Search for the cell housing the specified text and yield its (x, y) center coordinate. 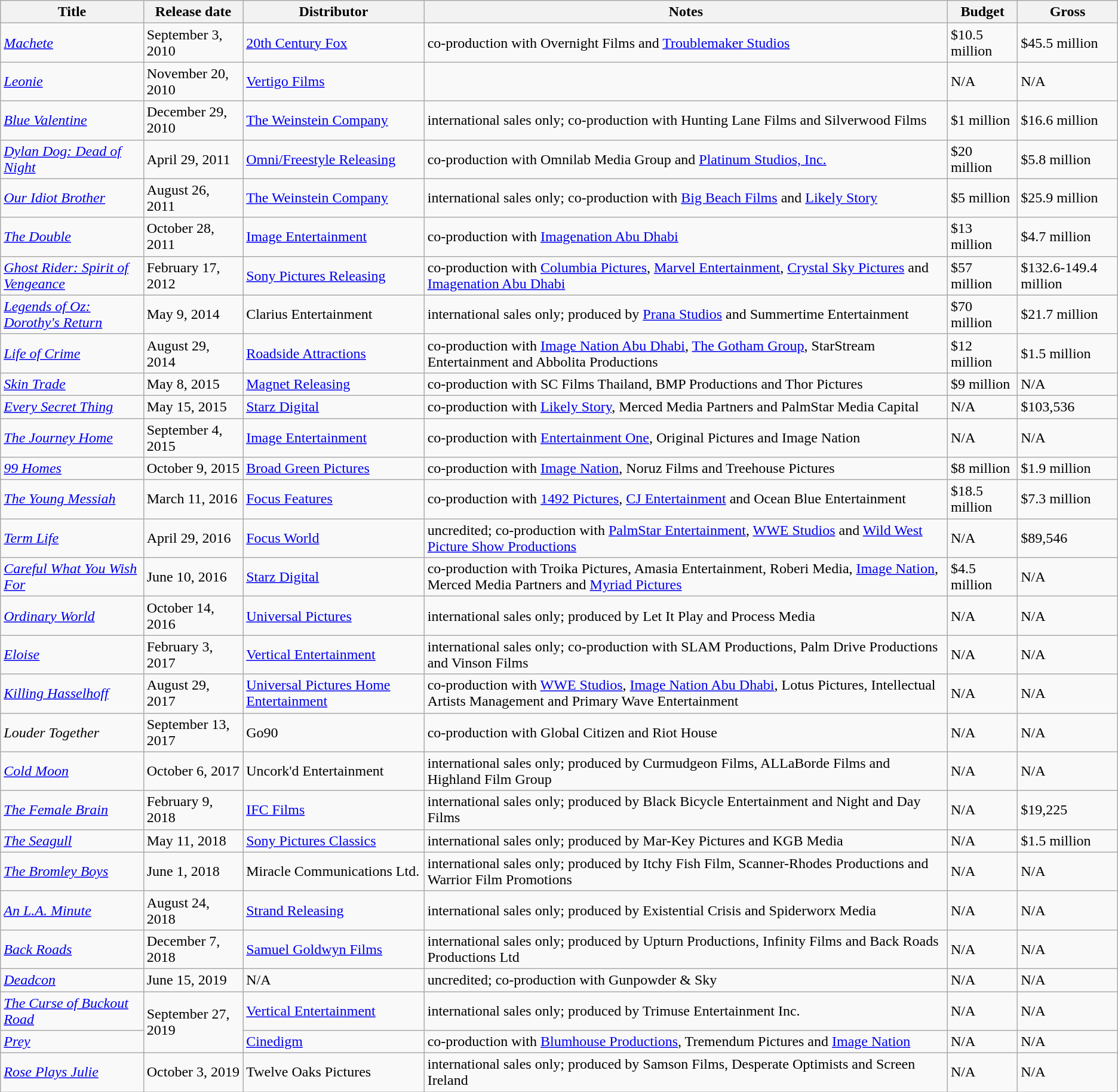
$4.5 million (982, 577)
co-production with 1492 Pictures, CJ Entertainment and Ocean Blue Entertainment (686, 499)
$132.6-149.4 million (1068, 276)
October 6, 2017 (193, 771)
$5 million (982, 198)
Strand Releasing (334, 910)
October 14, 2016 (193, 616)
August 29, 2014 (193, 353)
co-production with SC Films Thailand, BMP Productions and Thor Pictures (686, 384)
The Bromley Boys (72, 872)
Roadside Attractions (334, 353)
The Journey Home (72, 437)
Deadcon (72, 980)
$1.9 million (1068, 469)
$4.7 million (1068, 236)
August 29, 2017 (193, 694)
December 29, 2010 (193, 121)
Life of Crime (72, 353)
The Female Brain (72, 810)
international sales only; co-production with Hunting Lane Films and Silverwood Films (686, 121)
international sales only; produced by Itchy Fish Film, Scanner-Rhodes Productions and Warrior Film Promotions (686, 872)
20th Century Fox (334, 43)
May 9, 2014 (193, 314)
August 26, 2011 (193, 198)
May 11, 2018 (193, 841)
May 15, 2015 (193, 407)
Ghost Rider: Spirit of Vengeance (72, 276)
October 9, 2015 (193, 469)
Twelve Oaks Pictures (334, 1072)
Every Secret Thing (72, 407)
international sales only; produced by Curmudgeon Films, ALLaBorde Films and Highland Film Group (686, 771)
IFC Films (334, 810)
international sales only; produced by Samson Films, Desperate Optimists and Screen Ireland (686, 1072)
August 24, 2018 (193, 910)
February 9, 2018 (193, 810)
$21.7 million (1068, 314)
Term Life (72, 539)
The Curse of Buckout Road (72, 1010)
Rose Plays Julie (72, 1072)
international sales only; co-production with Big Beach Films and Likely Story (686, 198)
September 27, 2019 (193, 1022)
international sales only; produced by Black Bicycle Entertainment and Night and Day Films (686, 810)
Magnet Releasing (334, 384)
Our Idiot Brother (72, 198)
Cinedigm (334, 1042)
co-production with Troika Pictures, Amasia Entertainment, Roberi Media, Image Nation, Merced Media Partners and Myriad Pictures (686, 577)
$70 million (982, 314)
Sony Pictures Classics (334, 841)
$45.5 million (1068, 43)
Clarius Entertainment (334, 314)
co-production with Columbia Pictures, Marvel Entertainment, Crystal Sky Pictures and Imagenation Abu Dhabi (686, 276)
international sales only; produced by Let It Play and Process Media (686, 616)
Title (72, 12)
Miracle Communications Ltd. (334, 872)
November 20, 2010 (193, 81)
$19,225 (1068, 810)
$12 million (982, 353)
$1 million (982, 121)
October 28, 2011 (193, 236)
March 11, 2016 (193, 499)
$5.8 million (1068, 159)
February 3, 2017 (193, 654)
The Young Messiah (72, 499)
99 Homes (72, 469)
international sales only; produced by Mar-Key Pictures and KGB Media (686, 841)
co-production with Likely Story, Merced Media Partners and PalmStar Media Capital (686, 407)
international sales only; produced by Existential Crisis and Spiderworx Media (686, 910)
Killing Hasselhoff (72, 694)
The Double (72, 236)
Blue Valentine (72, 121)
$103,536 (1068, 407)
The Seagull (72, 841)
Uncork'd Entertainment (334, 771)
Dylan Dog: Dead of Night (72, 159)
co-production with Image Nation, Noruz Films and Treehouse Pictures (686, 469)
May 8, 2015 (193, 384)
co-production with WWE Studios, Image Nation Abu Dhabi, Lotus Pictures, Intellectual Artists Management and Primary Wave Entertainment (686, 694)
co-production with Overnight Films and Troublemaker Studios (686, 43)
co-production with Imagenation Abu Dhabi (686, 236)
Budget (982, 12)
Notes (686, 12)
$18.5 million (982, 499)
Careful What You Wish For (72, 577)
uncredited; co-production with PalmStar Entertainment, WWE Studios and Wild West Picture Show Productions (686, 539)
$7.3 million (1068, 499)
uncredited; co-production with Gunpowder & Sky (686, 980)
Release date (193, 12)
$20 million (982, 159)
international sales only; produced by Trimuse Entertainment Inc. (686, 1010)
September 13, 2017 (193, 732)
co-production with Global Citizen and Riot House (686, 732)
international sales only; produced by Prana Studios and Summertime Entertainment (686, 314)
December 7, 2018 (193, 949)
$10.5 million (982, 43)
$9 million (982, 384)
Go90 (334, 732)
Omni/Freestyle Releasing (334, 159)
September 4, 2015 (193, 437)
Distributor (334, 12)
Cold Moon (72, 771)
February 17, 2012 (193, 276)
international sales only; co-production with SLAM Productions, Palm Drive Productions and Vinson Films (686, 654)
Louder Together (72, 732)
Samuel Goldwyn Films (334, 949)
Universal Pictures Home Entertainment (334, 694)
Vertigo Films (334, 81)
October 3, 2019 (193, 1072)
Universal Pictures (334, 616)
April 29, 2011 (193, 159)
June 15, 2019 (193, 980)
Machete (72, 43)
September 3, 2010 (193, 43)
Skin Trade (72, 384)
international sales only; produced by Upturn Productions, Infinity Films and Back Roads Productions Ltd (686, 949)
Ordinary World (72, 616)
Gross (1068, 12)
$89,546 (1068, 539)
April 29, 2016 (193, 539)
co-production with Omnilab Media Group and Platinum Studios, Inc. (686, 159)
$25.9 million (1068, 198)
Eloise (72, 654)
$13 million (982, 236)
co-production with Blumhouse Productions, Tremendum Pictures and Image Nation (686, 1042)
Focus Features (334, 499)
co-production with Entertainment One, Original Pictures and Image Nation (686, 437)
Sony Pictures Releasing (334, 276)
Leonie (72, 81)
$57 million (982, 276)
An L.A. Minute (72, 910)
Broad Green Pictures (334, 469)
June 1, 2018 (193, 872)
co-production with Image Nation Abu Dhabi, The Gotham Group, StarStream Entertainment and Abbolita Productions (686, 353)
Back Roads (72, 949)
Legends of Oz: Dorothy's Return (72, 314)
Prey (72, 1042)
Focus World (334, 539)
$16.6 million (1068, 121)
$8 million (982, 469)
June 10, 2016 (193, 577)
